For the text-containing cell, return its midpoint in [X, Y] coordinate format. 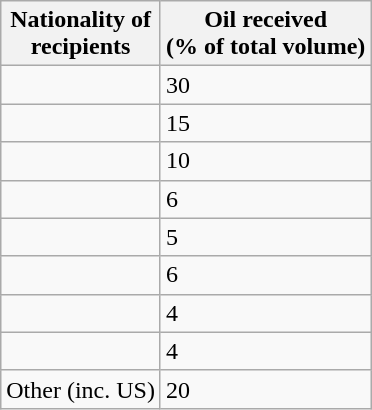
15 [265, 123]
Oil received(% of total volume) [265, 34]
Other (inc. US) [81, 389]
30 [265, 85]
Nationality ofrecipients [81, 34]
5 [265, 237]
20 [265, 389]
10 [265, 161]
